Pinpoint the cell where the given text exists, returning its (x, y) midpoint coordinate. 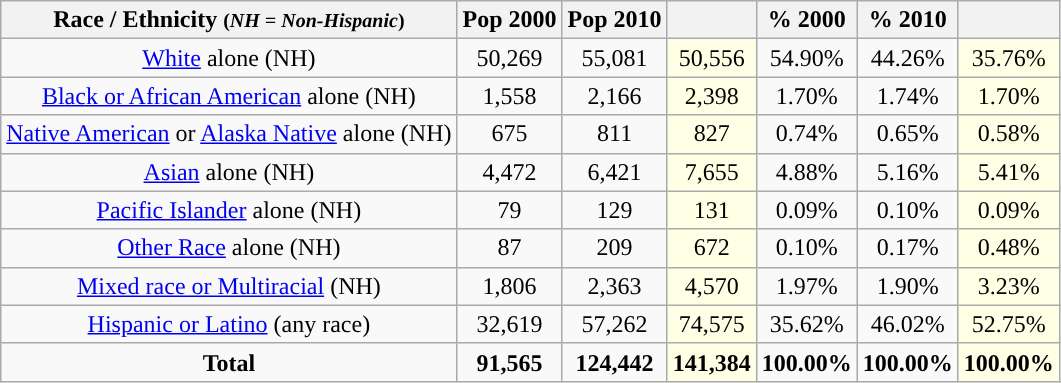
1.97% (806, 286)
0.48% (1008, 248)
46.02% (908, 324)
Race / Ethnicity (NH = Non-Hispanic) (229, 20)
209 (614, 248)
50,556 (712, 58)
124,442 (614, 362)
672 (712, 248)
675 (510, 134)
2,398 (712, 96)
2,166 (614, 96)
White alone (NH) (229, 58)
827 (712, 134)
Other Race alone (NH) (229, 248)
57,262 (614, 324)
50,269 (510, 58)
7,655 (712, 172)
Pacific Islander alone (NH) (229, 210)
5.41% (1008, 172)
6,421 (614, 172)
Native American or Alaska Native alone (NH) (229, 134)
4,570 (712, 286)
74,575 (712, 324)
91,565 (510, 362)
131 (712, 210)
1,806 (510, 286)
87 (510, 248)
0.58% (1008, 134)
3.23% (1008, 286)
4,472 (510, 172)
52.75% (1008, 324)
1.90% (908, 286)
0.74% (806, 134)
5.16% (908, 172)
Mixed race or Multiracial (NH) (229, 286)
% 2010 (908, 20)
2,363 (614, 286)
Black or African American alone (NH) (229, 96)
129 (614, 210)
141,384 (712, 362)
55,081 (614, 58)
% 2000 (806, 20)
32,619 (510, 324)
0.65% (908, 134)
4.88% (806, 172)
Hispanic or Latino (any race) (229, 324)
35.62% (806, 324)
54.90% (806, 58)
Asian alone (NH) (229, 172)
0.17% (908, 248)
Pop 2000 (510, 20)
79 (510, 210)
Pop 2010 (614, 20)
1.74% (908, 96)
811 (614, 134)
44.26% (908, 58)
35.76% (1008, 58)
1,558 (510, 96)
Total (229, 362)
